Identify which cell holds the provided text, then report its (X, Y) central coordinate. 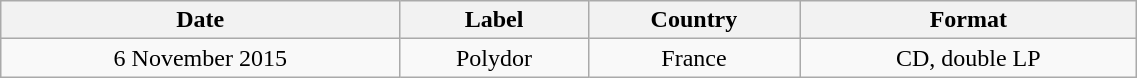
Label (494, 20)
Date (200, 20)
France (694, 58)
CD, double LP (968, 58)
Polydor (494, 58)
6 November 2015 (200, 58)
Format (968, 20)
Country (694, 20)
